For the text-containing cell, return its midpoint in (x, y) coordinate format. 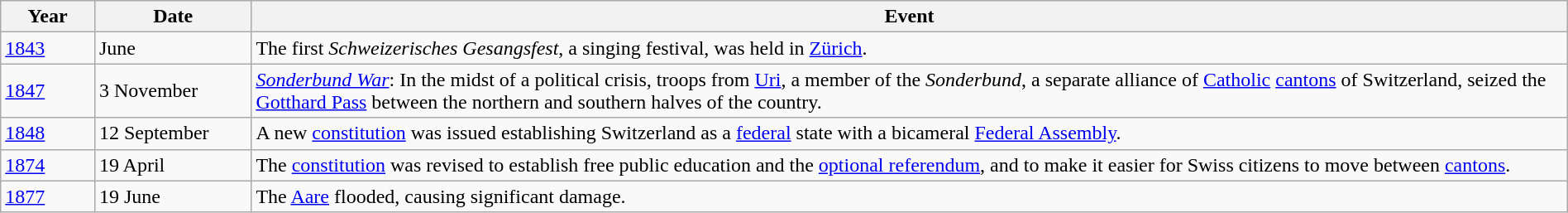
The Aare flooded, causing significant damage. (910, 196)
Year (48, 17)
A new constitution was issued establishing Switzerland as a federal state with a bicameral Federal Assembly. (910, 133)
Date (172, 17)
June (172, 48)
Event (910, 17)
19 April (172, 165)
1877 (48, 196)
1847 (48, 91)
3 November (172, 91)
1848 (48, 133)
The first Schweizerisches Gesangsfest, a singing festival, was held in Zürich. (910, 48)
1874 (48, 165)
19 June (172, 196)
1843 (48, 48)
12 September (172, 133)
